Return the [X, Y] coordinate for the center point of the cell that contains the specified text.  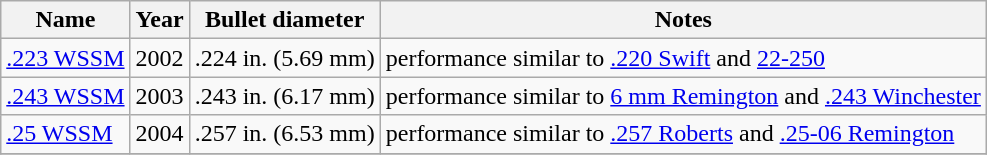
2004 [160, 134]
Year [160, 20]
performance similar to .220 Swift and 22-250 [683, 58]
Notes [683, 20]
.25 WSSM [66, 134]
.223 WSSM [66, 58]
.243 WSSM [66, 96]
.243 in. (6.17 mm) [284, 96]
2003 [160, 96]
.224 in. (5.69 mm) [284, 58]
.257 in. (6.53 mm) [284, 134]
performance similar to 6 mm Remington and .243 Winchester [683, 96]
Name [66, 20]
2002 [160, 58]
Bullet diameter [284, 20]
performance similar to .257 Roberts and .25-06 Remington [683, 134]
